Pinpoint the cell where the given text exists, returning its (X, Y) midpoint coordinate. 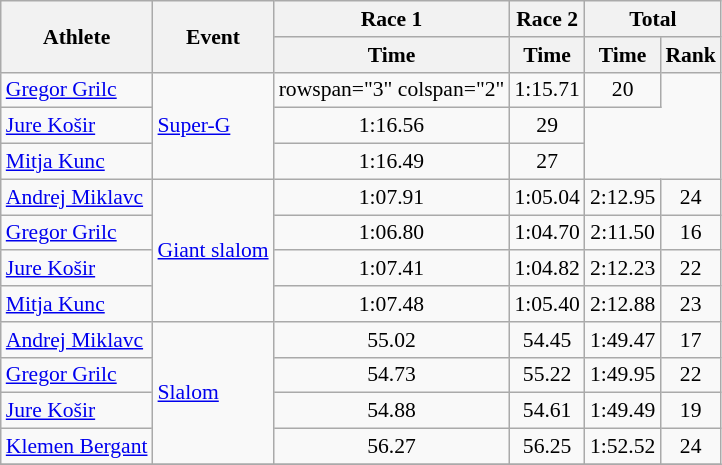
rowspan="3" colspan="2" (392, 90)
2:12.95 (622, 197)
1:04.70 (546, 233)
2:11.50 (622, 233)
Race 2 (546, 19)
1:15.71 (546, 90)
1:07.91 (392, 197)
1:07.41 (392, 269)
Total (653, 19)
1:16.49 (392, 162)
55.02 (392, 340)
54.73 (392, 375)
29 (546, 126)
Athlete (77, 36)
Slalom (214, 393)
56.25 (546, 447)
1:04.82 (546, 269)
1:49.49 (622, 411)
Super-G (214, 126)
1:52.52 (622, 447)
Klemen Bergant (77, 447)
54.88 (392, 411)
1:07.48 (392, 304)
1:16.56 (392, 126)
23 (690, 304)
2:12.23 (622, 269)
Event (214, 36)
1:05.40 (546, 304)
54.45 (546, 340)
1:05.04 (546, 197)
16 (690, 233)
1:49.95 (622, 375)
Rank (690, 55)
1:49.47 (622, 340)
2:12.88 (622, 304)
20 (622, 90)
54.61 (546, 411)
56.27 (392, 447)
Giant slalom (214, 250)
19 (690, 411)
17 (690, 340)
55.22 (546, 375)
Race 1 (392, 19)
27 (546, 162)
1:06.80 (392, 233)
